Return the [X, Y] coordinate for the center point of the cell that contains the specified text.  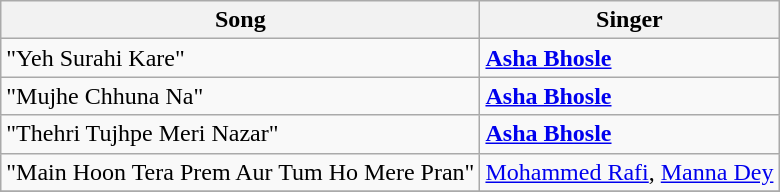
"Mujhe Chhuna Na" [240, 96]
Singer [630, 20]
"Main Hoon Tera Prem Aur Tum Ho Mere Pran" [240, 172]
"Yeh Surahi Kare" [240, 58]
"Thehri Tujhpe Meri Nazar" [240, 134]
Song [240, 20]
Mohammed Rafi, Manna Dey [630, 172]
